Pinpoint the cell where the given text exists, returning its (X, Y) midpoint coordinate. 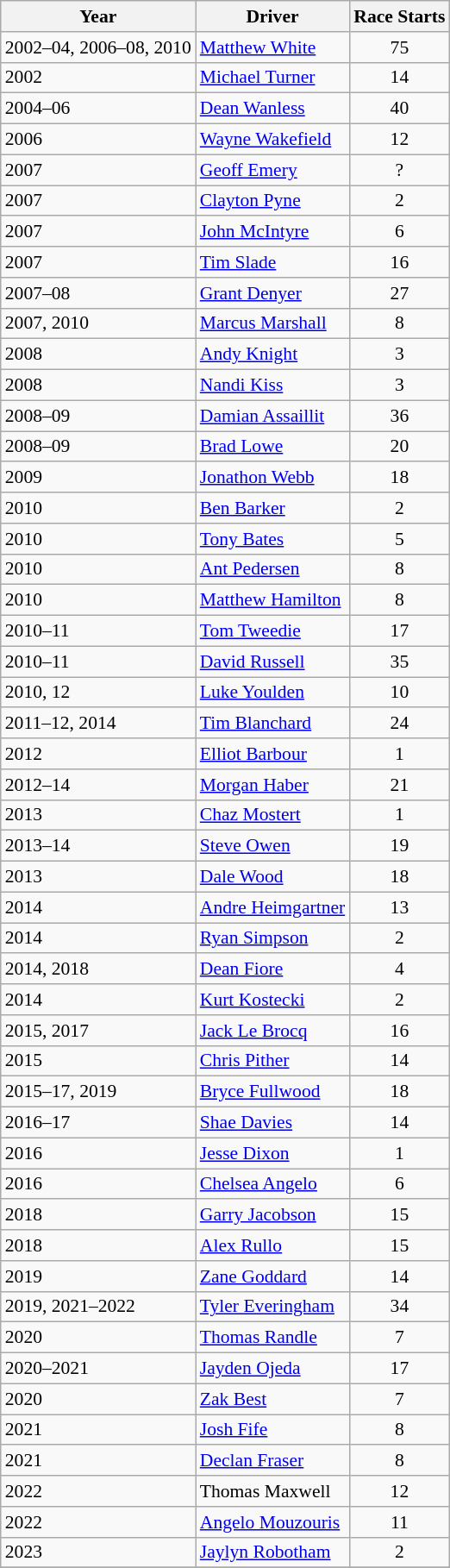
2019, 2021–2022 (98, 1307)
Clayton Pyne (272, 201)
? (399, 170)
Garry Jacobson (272, 1215)
Kurt Kostecki (272, 1000)
Jonathon Webb (272, 478)
27 (399, 293)
Tyler Everingham (272, 1307)
Alex Rullo (272, 1245)
2023 (98, 1552)
13 (399, 907)
Steve Owen (272, 846)
35 (399, 662)
Jack Le Brocq (272, 1031)
2015, 2017 (98, 1031)
19 (399, 846)
Ryan Simpson (272, 938)
2015–17, 2019 (98, 1092)
Josh Fife (272, 1430)
Luke Youlden (272, 693)
Angelo Mouzouris (272, 1522)
Race Starts (399, 16)
Damian Assaillit (272, 416)
2007–08 (98, 293)
Dean Wanless (272, 109)
20 (399, 447)
Nandi Kiss (272, 386)
21 (399, 785)
Tim Blanchard (272, 724)
2007, 2010 (98, 323)
Tim Slade (272, 262)
Year (98, 16)
75 (399, 47)
Grant Denyer (272, 293)
4 (399, 969)
11 (399, 1522)
Shae Davies (272, 1123)
Marcus Marshall (272, 323)
2013–14 (98, 846)
John McIntyre (272, 232)
24 (399, 724)
Chaz Mostert (272, 815)
2006 (98, 140)
Chris Pither (272, 1061)
2002–04, 2006–08, 2010 (98, 47)
2014, 2018 (98, 969)
Matthew White (272, 47)
Andy Knight (272, 354)
Chelsea Angelo (272, 1184)
36 (399, 416)
Tony Bates (272, 539)
Morgan Haber (272, 785)
2004–06 (98, 109)
2011–12, 2014 (98, 724)
2009 (98, 478)
Dean Fiore (272, 969)
2020–2021 (98, 1369)
Andre Heimgartner (272, 907)
10 (399, 693)
David Russell (272, 662)
Thomas Maxwell (272, 1491)
Zane Goddard (272, 1276)
Matthew Hamilton (272, 600)
2002 (98, 78)
Ben Barker (272, 508)
Ant Pedersen (272, 569)
Elliot Barbour (272, 754)
Michael Turner (272, 78)
34 (399, 1307)
Brad Lowe (272, 447)
Zak Best (272, 1399)
Jesse Dixon (272, 1153)
Bryce Fullwood (272, 1092)
Jayden Ojeda (272, 1369)
2010, 12 (98, 693)
5 (399, 539)
2012–14 (98, 785)
Jaylyn Robotham (272, 1552)
Driver (272, 16)
40 (399, 109)
Dale Wood (272, 877)
Tom Tweedie (272, 631)
2015 (98, 1061)
Wayne Wakefield (272, 140)
Thomas Randle (272, 1338)
2016–17 (98, 1123)
Geoff Emery (272, 170)
2012 (98, 754)
Declan Fraser (272, 1461)
2019 (98, 1276)
